Output the [X, Y] coordinate of the center of the cell containing the given text.  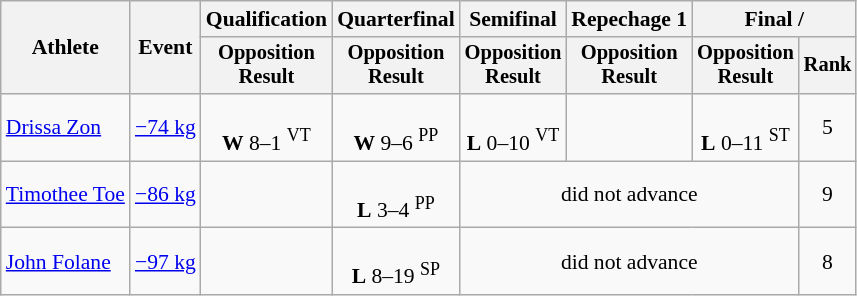
L 0–11 ST [746, 128]
Athlete [66, 48]
Rank [828, 66]
−74 kg [166, 128]
9 [828, 194]
W 9–6 PP [396, 128]
W 8–1 VT [266, 128]
Qualification [266, 19]
Event [166, 48]
L 8–19 SP [396, 262]
L 0–10 VT [514, 128]
John Folane [66, 262]
−86 kg [166, 194]
5 [828, 128]
Semifinal [514, 19]
Drissa Zon [66, 128]
Quarterfinal [396, 19]
−97 kg [166, 262]
Repechage 1 [629, 19]
L 3–4 PP [396, 194]
Final / [774, 19]
8 [828, 262]
Timothee Toe [66, 194]
